For the text-containing cell, return its midpoint in (X, Y) coordinate format. 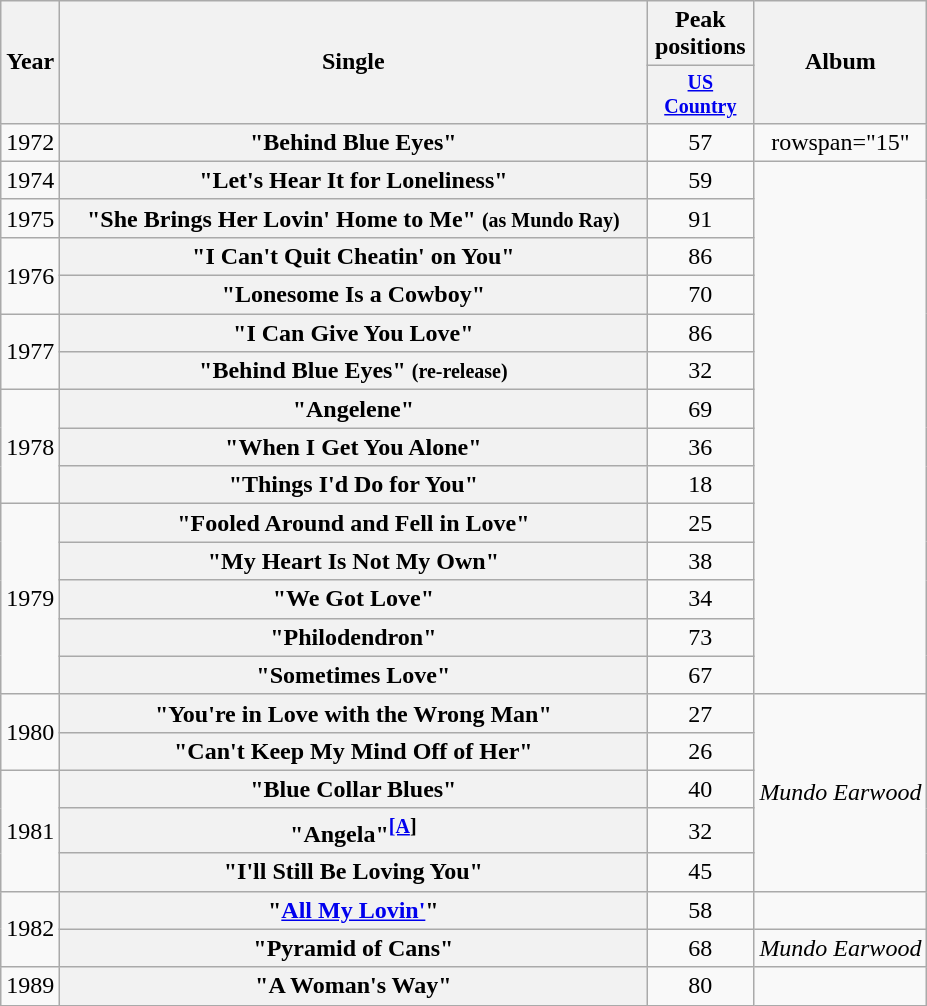
"Can't Keep My Mind Off of Her" (354, 751)
68 (700, 948)
70 (700, 295)
73 (700, 637)
45 (700, 872)
1972 (30, 142)
1977 (30, 352)
Year (30, 62)
18 (700, 485)
"Behind Blue Eyes" (re-release) (354, 371)
"She Brings Her Lovin' Home to Me" (as Mundo Ray) (354, 218)
"My Heart Is Not My Own" (354, 561)
40 (700, 789)
27 (700, 713)
1981 (30, 830)
91 (700, 218)
"I Can't Quit Cheatin' on You" (354, 256)
1974 (30, 180)
rowspan="15" (840, 142)
69 (700, 409)
36 (700, 447)
"We Got Love" (354, 599)
"I Can Give You Love" (354, 333)
1976 (30, 275)
"When I Get You Alone" (354, 447)
"Behind Blue Eyes" (354, 142)
Single (354, 62)
"Angelene" (354, 409)
1975 (30, 218)
25 (700, 523)
"Blue Collar Blues" (354, 789)
"A Woman's Way" (354, 986)
"Let's Hear It for Loneliness" (354, 180)
"Lonesome Is a Cowboy" (354, 295)
26 (700, 751)
1979 (30, 599)
1980 (30, 732)
58 (700, 910)
1989 (30, 986)
"Angela"[A] (354, 830)
"Philodendron" (354, 637)
Album (840, 62)
34 (700, 599)
"Pyramid of Cans" (354, 948)
38 (700, 561)
"All My Lovin'" (354, 910)
"You're in Love with the Wrong Man" (354, 713)
59 (700, 180)
1978 (30, 447)
80 (700, 986)
57 (700, 142)
Peak positions (700, 34)
67 (700, 675)
"Things I'd Do for You" (354, 485)
1982 (30, 929)
"Sometimes Love" (354, 675)
US Country (700, 94)
"I'll Still Be Loving You" (354, 872)
"Fooled Around and Fell in Love" (354, 523)
